Extract the (X, Y) coordinate from the center of the cell holding the provided text.  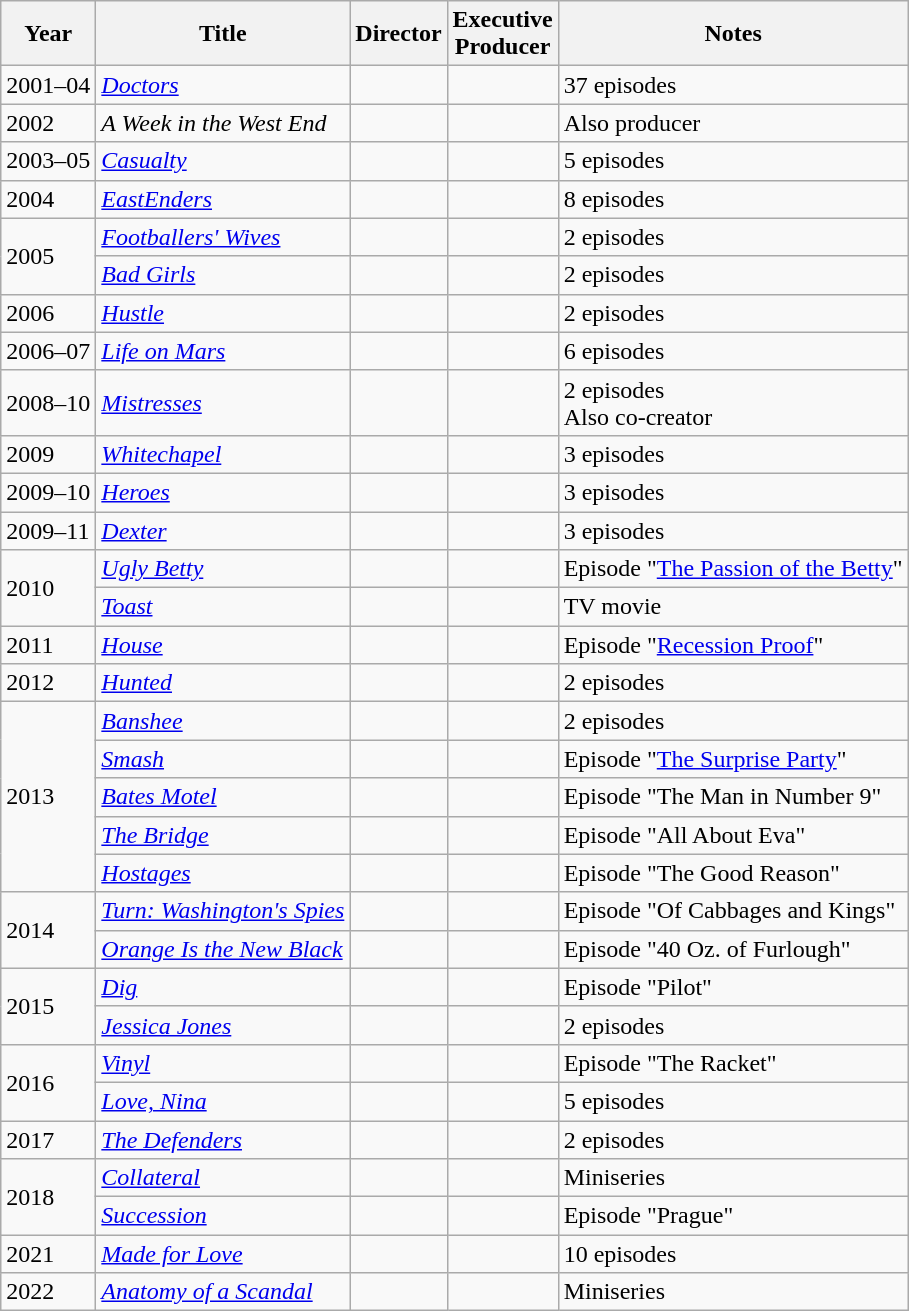
EastEnders (223, 199)
Episode "The Man in Number 9" (733, 797)
Bates Motel (223, 797)
Smash (223, 759)
Orange Is the New Black (223, 949)
2006 (48, 313)
Heroes (223, 492)
Dig (223, 987)
Episode "The Passion of the Betty" (733, 569)
2001–04 (48, 85)
Episode "Recession Proof" (733, 645)
2 episodesAlso co-creator (733, 402)
Bad Girls (223, 275)
2022 (48, 1292)
Banshee (223, 721)
Episode "The Good Reason" (733, 873)
Mistresses (223, 402)
2009–11 (48, 531)
A Week in the West End (223, 123)
2011 (48, 645)
37 episodes (733, 85)
Episode "Prague" (733, 1216)
Made for Love (223, 1254)
The Bridge (223, 835)
2009 (48, 454)
Succession (223, 1216)
2012 (48, 683)
Jessica Jones (223, 1025)
2015 (48, 1006)
Turn: Washington's Spies (223, 911)
Episode "Of Cabbages and Kings" (733, 911)
Life on Mars (223, 351)
Episode "The Racket" (733, 1063)
2008–10 (48, 402)
TV movie (733, 607)
House (223, 645)
Hunted (223, 683)
Toast (223, 607)
Title (223, 34)
8 episodes (733, 199)
Episode "40 Oz. of Furlough" (733, 949)
2021 (48, 1254)
2017 (48, 1139)
Doctors (223, 85)
Also producer (733, 123)
Episode "All About Eva" (733, 835)
Hustle (223, 313)
Ugly Betty (223, 569)
Notes (733, 34)
Collateral (223, 1178)
2004 (48, 199)
Casualty (223, 161)
Dexter (223, 531)
Episode "The Surprise Party" (733, 759)
2005 (48, 256)
Love, Nina (223, 1101)
2018 (48, 1197)
Whitechapel (223, 454)
Episode "Pilot" (733, 987)
2002 (48, 123)
6 episodes (733, 351)
Year (48, 34)
Footballers' Wives (223, 237)
10 episodes (733, 1254)
2009–10 (48, 492)
2003–05 (48, 161)
2006–07 (48, 351)
ExecutiveProducer (502, 34)
2016 (48, 1082)
The Defenders (223, 1139)
2014 (48, 930)
Vinyl (223, 1063)
Director (398, 34)
Anatomy of a Scandal (223, 1292)
2010 (48, 588)
2013 (48, 797)
Hostages (223, 873)
